Identify which cell holds the provided text, then report its [x, y] central coordinate. 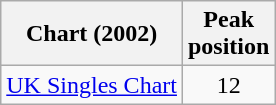
UK Singles Chart [92, 85]
Peakposition [228, 34]
12 [228, 85]
Chart (2002) [92, 34]
